Identify which cell holds the provided text, then report its (x, y) central coordinate. 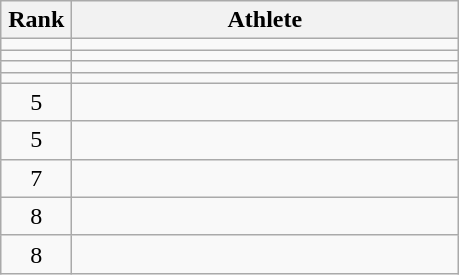
Rank (36, 20)
7 (36, 178)
Athlete (265, 20)
